From the cell containing the given text, extract its center point as [X, Y] coordinate. 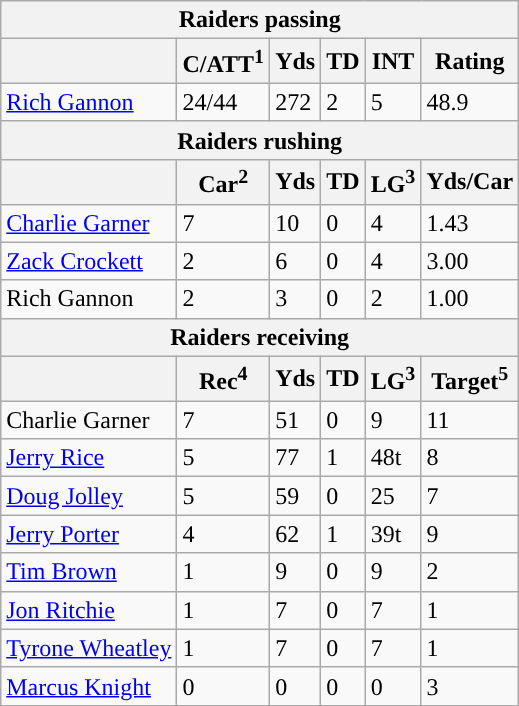
25 [393, 496]
48.9 [470, 102]
51 [296, 420]
8 [470, 458]
Rec4 [224, 378]
Tim Brown [89, 572]
11 [470, 420]
3.00 [470, 261]
Jon Ritchie [89, 610]
Jerry Porter [89, 534]
Tyrone Wheatley [89, 648]
Raiders rushing [260, 140]
59 [296, 496]
Target5 [470, 378]
39t [393, 534]
10 [296, 223]
272 [296, 102]
77 [296, 458]
Doug Jolley [89, 496]
24/44 [224, 102]
6 [296, 261]
62 [296, 534]
Raiders receiving [260, 337]
48t [393, 458]
C/ATT1 [224, 62]
1.00 [470, 299]
Raiders passing [260, 20]
Car2 [224, 182]
INT [393, 62]
Marcus Knight [89, 686]
Rating [470, 62]
Yds/Car [470, 182]
1.43 [470, 223]
Jerry Rice [89, 458]
Zack Crockett [89, 261]
